Detect which cell encompasses the target text, then output its (x, y) center coordinate. 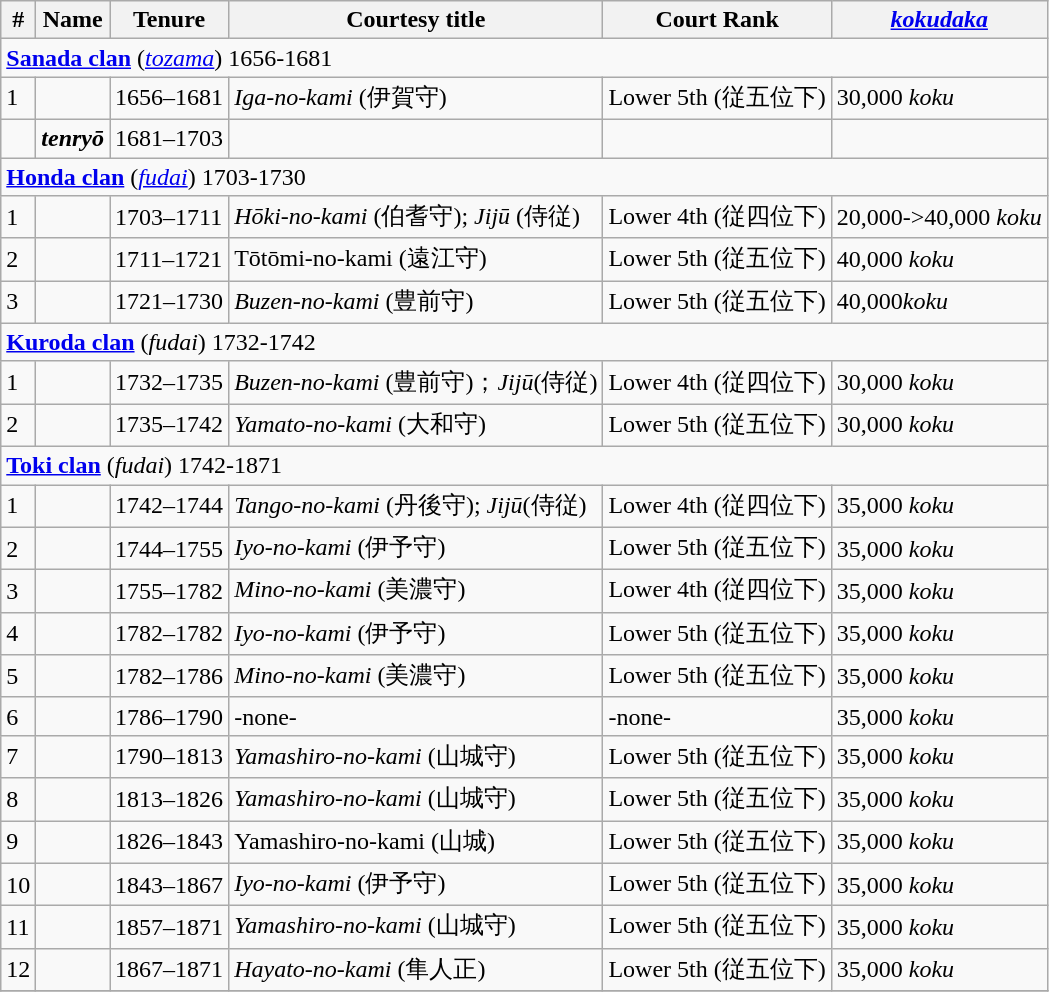
1755–1782 (170, 592)
Buzen-no-kami (豊前守) (416, 302)
10 (18, 884)
5 (18, 676)
1742–1744 (170, 506)
kokudaka (939, 20)
7 (18, 756)
1782–1786 (170, 676)
1735–1742 (170, 426)
1732–1735 (170, 382)
Hayato-no-kami (隼人正) (416, 970)
Yamashiro-no-kami (山城) (416, 842)
Hōki-no-kami (伯耆守); Jijū (侍従) (416, 218)
Sanada clan (tozama) 1656-1681 (524, 58)
tenryō (73, 138)
1790–1813 (170, 756)
1813–1826 (170, 800)
1656–1681 (170, 98)
Name (73, 20)
1786–1790 (170, 716)
11 (18, 928)
1857–1871 (170, 928)
1782–1782 (170, 634)
40,000 koku (939, 260)
40,000koku (939, 302)
8 (18, 800)
20,000->40,000 koku (939, 218)
Yamato-no-kami (大和守) (416, 426)
Courtesy title (416, 20)
1826–1843 (170, 842)
Court Rank (717, 20)
Kuroda clan (fudai) 1732-1742 (524, 342)
1721–1730 (170, 302)
1843–1867 (170, 884)
Buzen-no-kami (豊前守)；Jijū(侍従) (416, 382)
Honda clan (fudai) 1703-1730 (524, 177)
Toki clan (fudai) 1742-1871 (524, 465)
6 (18, 716)
1681–1703 (170, 138)
1711–1721 (170, 260)
Tango-no-kami (丹後守); Jijū(侍従) (416, 506)
1703–1711 (170, 218)
# (18, 20)
1744–1755 (170, 548)
1867–1871 (170, 970)
12 (18, 970)
9 (18, 842)
Tōtōmi-no-kami (遠江守) (416, 260)
Iga-no-kami (伊賀守) (416, 98)
4 (18, 634)
Tenure (170, 20)
